Locate the cell with the specified text and output its (x, y) center coordinate. 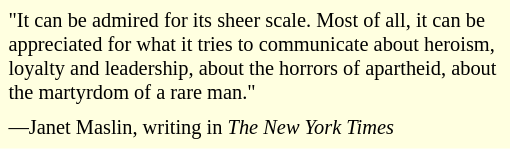
—Janet Maslin, writing in The New York Times (254, 128)
